For the text-containing cell, return its midpoint in [X, Y] coordinate format. 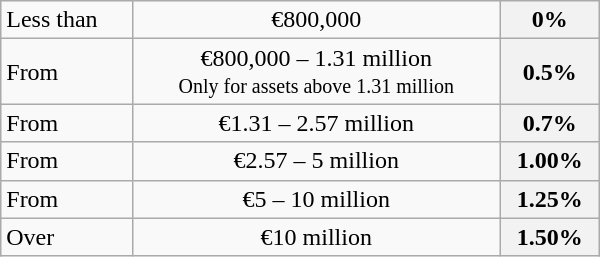
Less than [67, 20]
0.7% [550, 123]
1.25% [550, 199]
1.00% [550, 161]
Over [67, 237]
0% [550, 20]
€10 million [316, 237]
0.5% [550, 72]
€5 – 10 million [316, 199]
1.50% [550, 237]
€800,000 [316, 20]
€2.57 – 5 million [316, 161]
€1.31 – 2.57 million [316, 123]
€800,000 – 1.31 millionOnly for assets above 1.31 million [316, 72]
